Locate the cell with the specified text and output its (X, Y) center coordinate. 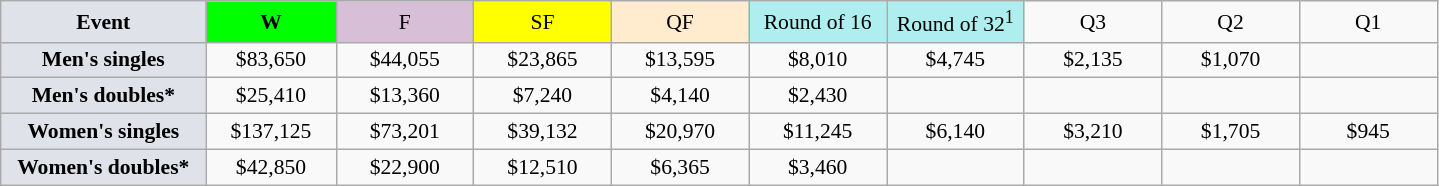
$23,865 (543, 60)
$20,970 (680, 132)
Men's doubles* (104, 96)
Women's singles (104, 132)
Women's doubles* (104, 167)
$3,460 (818, 167)
$39,132 (543, 132)
$44,055 (405, 60)
W (271, 22)
$2,430 (818, 96)
SF (543, 22)
$11,245 (818, 132)
Men's singles (104, 60)
$2,135 (1093, 60)
$4,140 (680, 96)
$1,070 (1231, 60)
$13,595 (680, 60)
$6,140 (955, 132)
Q2 (1231, 22)
$1,705 (1231, 132)
$13,360 (405, 96)
F (405, 22)
$83,650 (271, 60)
$137,125 (271, 132)
$4,745 (955, 60)
$7,240 (543, 96)
$73,201 (405, 132)
Q3 (1093, 22)
$3,210 (1093, 132)
$6,365 (680, 167)
Q1 (1368, 22)
Round of 16 (818, 22)
$12,510 (543, 167)
Round of 321 (955, 22)
$945 (1368, 132)
$25,410 (271, 96)
$22,900 (405, 167)
QF (680, 22)
Event (104, 22)
$42,850 (271, 167)
$8,010 (818, 60)
